Pinpoint the cell where the given text exists, returning its (X, Y) midpoint coordinate. 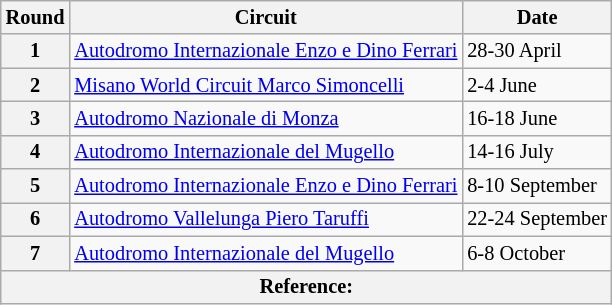
14-16 July (537, 152)
1 (36, 51)
Round (36, 17)
Autodromo Vallelunga Piero Taruffi (266, 219)
7 (36, 253)
Reference: (306, 287)
5 (36, 186)
16-18 June (537, 118)
8-10 September (537, 186)
22-24 September (537, 219)
3 (36, 118)
2 (36, 85)
2-4 June (537, 85)
Misano World Circuit Marco Simoncelli (266, 85)
Autodromo Nazionale di Monza (266, 118)
6 (36, 219)
Circuit (266, 17)
28-30 April (537, 51)
4 (36, 152)
6-8 October (537, 253)
Date (537, 17)
